Locate the cell with the specified text and output its [X, Y] center coordinate. 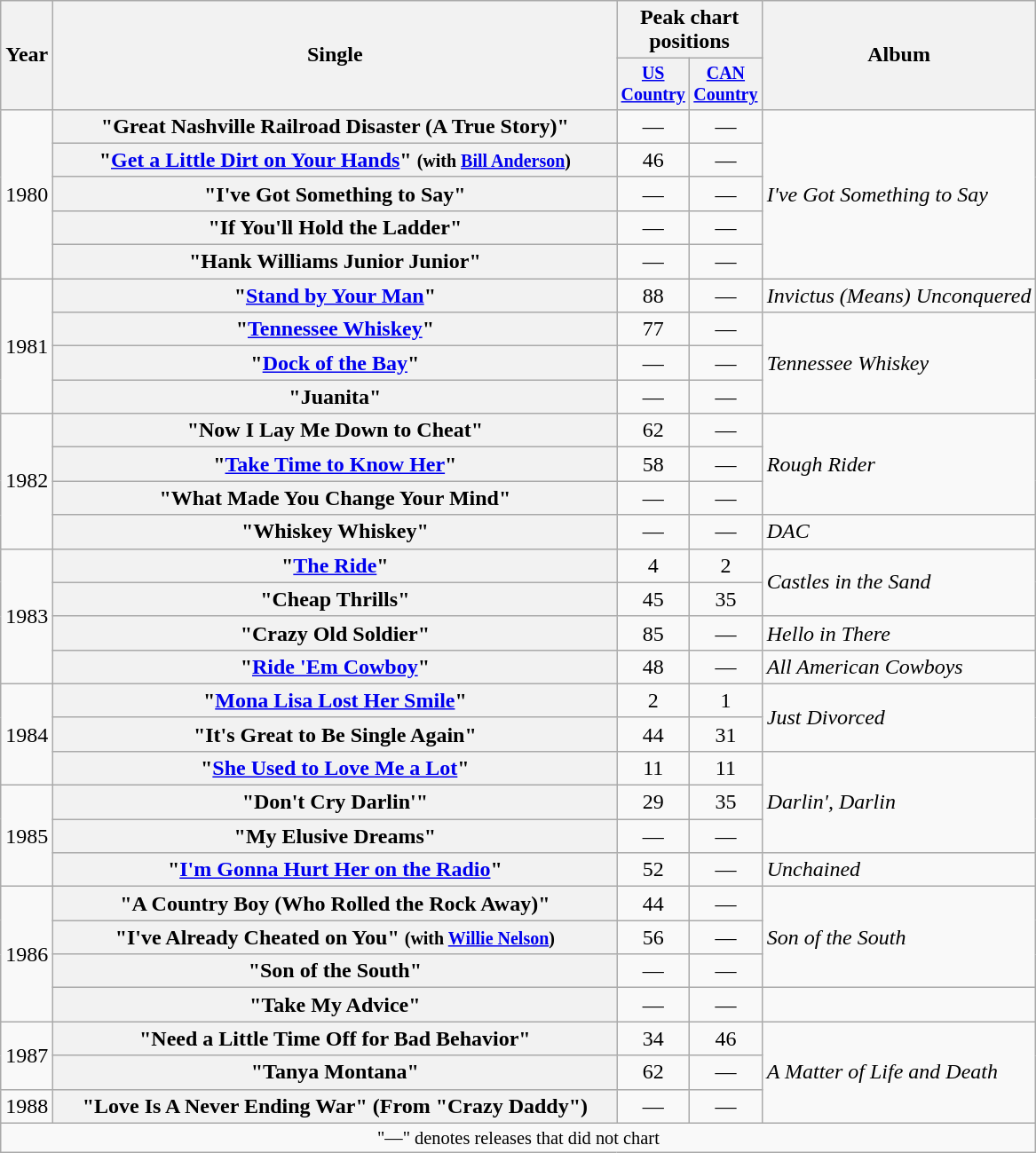
88 [653, 296]
Album [898, 55]
"I'm Gonna Hurt Her on the Radio" [336, 870]
1982 [27, 481]
Invictus (Means) Unconquered [898, 296]
"Now I Lay Me Down to Cheat" [336, 430]
"Mona Lisa Lost Her Smile" [336, 700]
"Juanita" [336, 397]
Peak chartpositions [689, 30]
"Tennessee Whiskey" [336, 329]
"Hank Williams Junior Junior" [336, 262]
Just Divorced [898, 717]
"She Used to Love Me a Lot" [336, 768]
34 [653, 1038]
1981 [27, 346]
"Don't Cry Darlin'" [336, 802]
1985 [27, 836]
"Great Nashville Railroad Disaster (A True Story)" [336, 126]
Year [27, 55]
85 [653, 633]
77 [653, 329]
Hello in There [898, 633]
"Whiskey Whiskey" [336, 532]
Rough Rider [898, 464]
Single [336, 55]
"A Country Boy (Who Rolled the Rock Away)" [336, 904]
Castles in the Sand [898, 582]
CAN Country [726, 83]
I've Got Something to Say [898, 193]
"Stand by Your Man" [336, 296]
A Matter of Life and Death [898, 1072]
"Dock of the Bay" [336, 363]
1980 [27, 193]
"It's Great to Be Single Again" [336, 734]
31 [726, 734]
"The Ride" [336, 565]
"Crazy Old Soldier" [336, 633]
"Take My Advice" [336, 1005]
"If You'll Hold the Ladder" [336, 227]
1986 [27, 954]
Darlin', Darlin [898, 802]
58 [653, 464]
29 [653, 802]
45 [653, 599]
"Take Time to Know Her" [336, 464]
"Tanya Montana" [336, 1072]
"What Made You Change Your Mind" [336, 498]
"I've Got Something to Say" [336, 193]
US Country [653, 83]
Unchained [898, 870]
56 [653, 937]
1983 [27, 616]
4 [653, 565]
"Love Is A Never Ending War" (From "Crazy Daddy") [336, 1106]
All American Cowboys [898, 667]
"Ride 'Em Cowboy" [336, 667]
DAC [898, 532]
"Get a Little Dirt on Your Hands" (with Bill Anderson) [336, 160]
1 [726, 700]
1984 [27, 734]
"Cheap Thrills" [336, 599]
Tennessee Whiskey [898, 363]
"Son of the South" [336, 971]
"Need a Little Time Off for Bad Behavior" [336, 1038]
1988 [27, 1106]
"I've Already Cheated on You" (with Willie Nelson) [336, 937]
Son of the South [898, 937]
48 [653, 667]
1987 [27, 1055]
"My Elusive Dreams" [336, 836]
52 [653, 870]
"—" denotes releases that did not chart [518, 1138]
